Capture the cell that displays the provided text and extract its [X, Y] central coordinate. 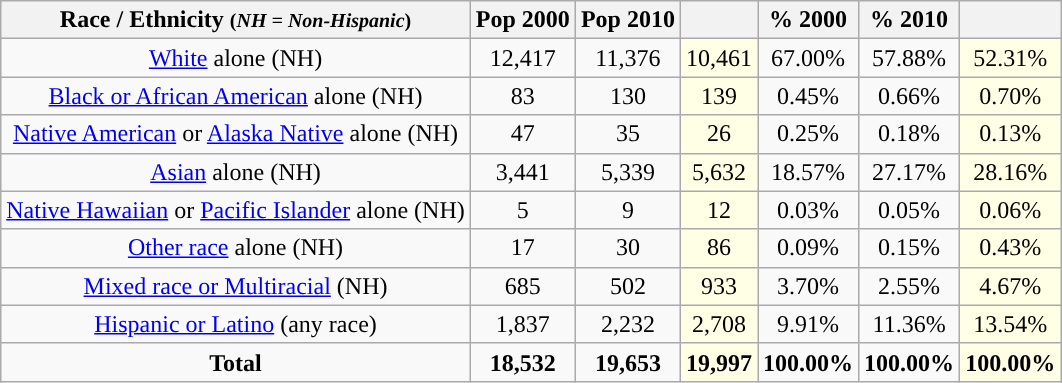
19,997 [718, 362]
26 [718, 134]
12,417 [522, 58]
13.54% [1010, 324]
Asian alone (NH) [236, 172]
Pop 2010 [628, 20]
10,461 [718, 58]
130 [628, 96]
9.91% [808, 324]
0.09% [808, 248]
5 [522, 210]
0.66% [910, 96]
47 [522, 134]
67.00% [808, 58]
86 [718, 248]
Pop 2000 [522, 20]
52.31% [1010, 58]
% 2000 [808, 20]
2,708 [718, 324]
17 [522, 248]
4.67% [1010, 286]
Native American or Alaska Native alone (NH) [236, 134]
1,837 [522, 324]
0.45% [808, 96]
Total [236, 362]
12 [718, 210]
685 [522, 286]
35 [628, 134]
0.25% [808, 134]
Mixed race or Multiracial (NH) [236, 286]
30 [628, 248]
0.43% [1010, 248]
28.16% [1010, 172]
5,339 [628, 172]
11,376 [628, 58]
11.36% [910, 324]
Race / Ethnicity (NH = Non-Hispanic) [236, 20]
933 [718, 286]
5,632 [718, 172]
0.15% [910, 248]
0.03% [808, 210]
0.18% [910, 134]
19,653 [628, 362]
3,441 [522, 172]
2.55% [910, 286]
27.17% [910, 172]
57.88% [910, 58]
Native Hawaiian or Pacific Islander alone (NH) [236, 210]
18,532 [522, 362]
Black or African American alone (NH) [236, 96]
Hispanic or Latino (any race) [236, 324]
0.05% [910, 210]
0.70% [1010, 96]
White alone (NH) [236, 58]
2,232 [628, 324]
Other race alone (NH) [236, 248]
139 [718, 96]
9 [628, 210]
% 2010 [910, 20]
502 [628, 286]
83 [522, 96]
3.70% [808, 286]
18.57% [808, 172]
0.13% [1010, 134]
0.06% [1010, 210]
